Pinpoint the cell where the given text exists, returning its [X, Y] midpoint coordinate. 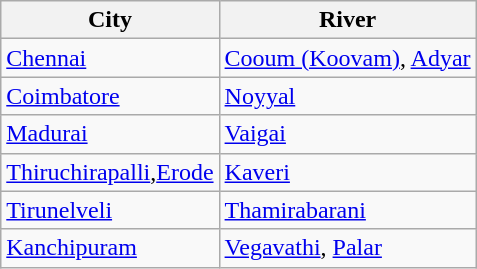
Kanchipuram [110, 248]
Tirunelveli [110, 210]
Chennai [110, 58]
Noyyal [348, 96]
River [348, 20]
Madurai [110, 134]
Thiruchirapalli,Erode [110, 172]
Kaveri [348, 172]
City [110, 20]
Vaigai [348, 134]
Cooum (Koovam), Adyar [348, 58]
Coimbatore [110, 96]
Thamirabarani [348, 210]
Vegavathi, Palar [348, 248]
